Search for the cell housing the specified text and yield its (X, Y) center coordinate. 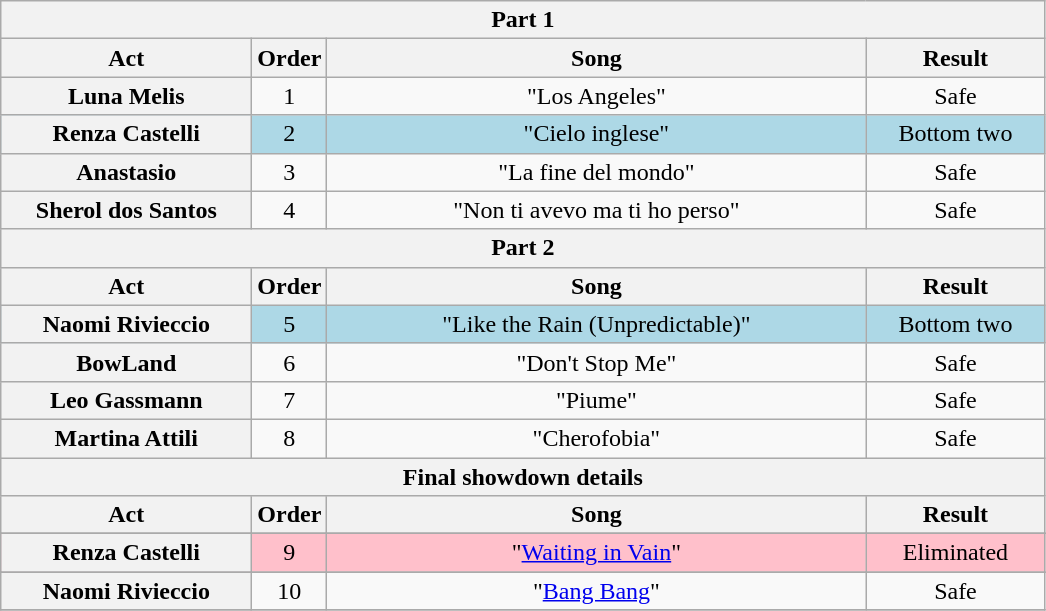
"Bang Bang" (596, 591)
"La fine del mondo" (596, 172)
"Piume" (596, 400)
Part 1 (523, 20)
"Los Angeles" (596, 96)
Martina Attili (126, 438)
Final showdown details (523, 477)
Luna Melis (126, 96)
2 (290, 134)
"Like the Rain (Unpredictable)" (596, 324)
4 (290, 210)
5 (290, 324)
1 (290, 96)
Part 2 (523, 248)
10 (290, 591)
Eliminated (956, 553)
Leo Gassmann (126, 400)
"Waiting in Vain" (596, 553)
BowLand (126, 362)
6 (290, 362)
8 (290, 438)
7 (290, 400)
Sherol dos Santos (126, 210)
Anastasio (126, 172)
9 (290, 553)
"Cherofobia" (596, 438)
"Don't Stop Me" (596, 362)
"Cielo inglese" (596, 134)
3 (290, 172)
"Non ti avevo ma ti ho perso" (596, 210)
